Return [X, Y] of the center of cell containing provided text 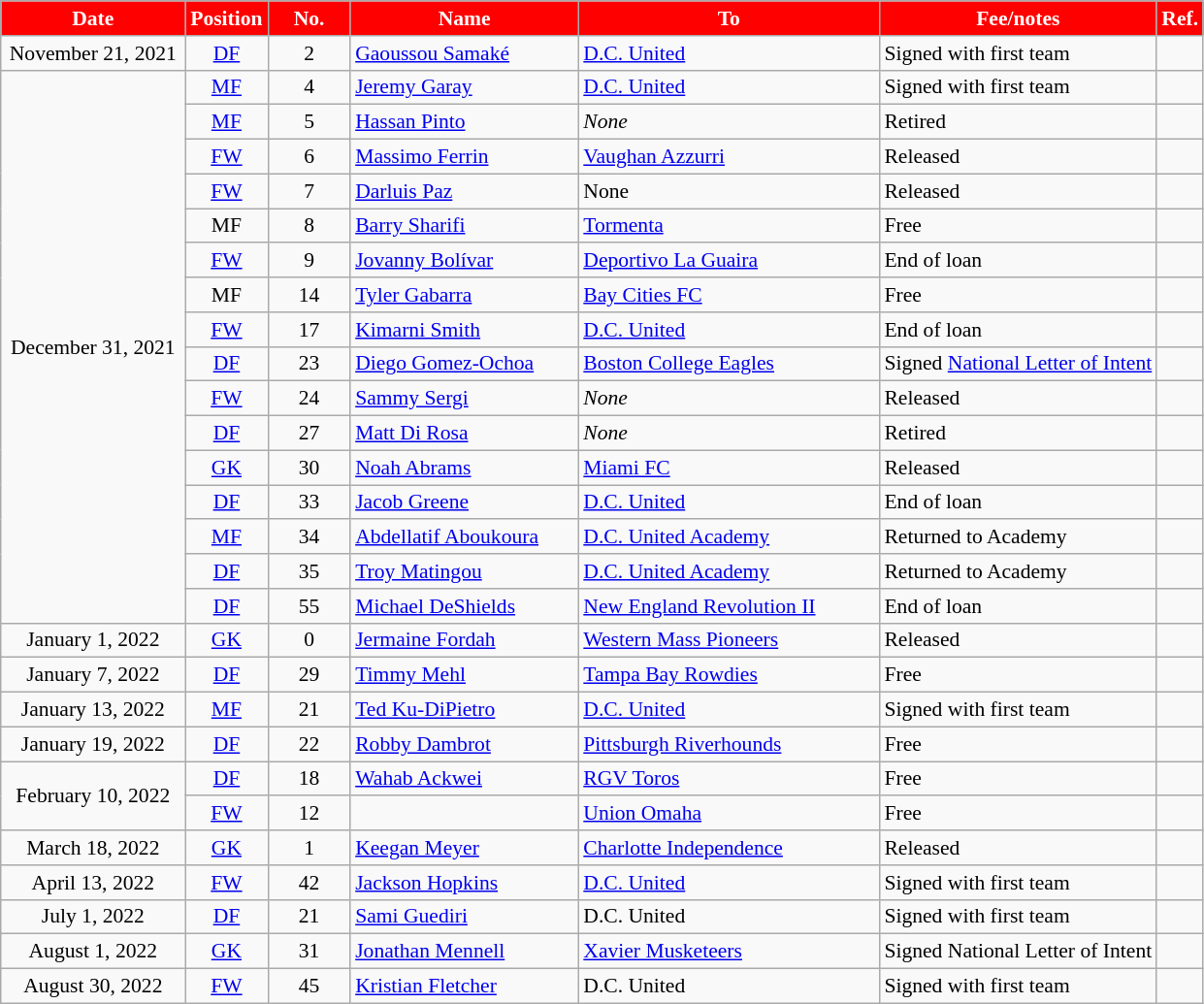
7 [309, 191]
23 [309, 364]
Kristian Fletcher [464, 987]
January 13, 2022 [93, 710]
6 [309, 157]
1 [309, 848]
24 [309, 399]
Keegan Meyer [464, 848]
5 [309, 122]
Jacob Greene [464, 502]
Boston College Eagles [729, 364]
Bay Cities FC [729, 295]
0 [309, 640]
Barry Sharifi [464, 226]
55 [309, 606]
Deportivo La Guaira [729, 261]
Massimo Ferrin [464, 157]
Abdellatif Aboukoura [464, 537]
January 7, 2022 [93, 675]
January 19, 2022 [93, 744]
45 [309, 987]
Ref. [1180, 18]
9 [309, 261]
February 10, 2022 [93, 795]
Michael DeShields [464, 606]
Jovanny Bolívar [464, 261]
Fee/notes [1018, 18]
Gaoussou Samaké [464, 53]
Troy Matingou [464, 571]
2 [309, 53]
April 13, 2022 [93, 883]
November 21, 2021 [93, 53]
Union Omaha [729, 814]
RGV Toros [729, 779]
22 [309, 744]
Position [227, 18]
Jermaine Fordah [464, 640]
Jeremy Garay [464, 87]
Matt Di Rosa [464, 434]
July 1, 2022 [93, 917]
Wahab Ackwei [464, 779]
Vaughan Azzurri [729, 157]
August 1, 2022 [93, 952]
Western Mass Pioneers [729, 640]
Tampa Bay Rowdies [729, 675]
Jackson Hopkins [464, 883]
14 [309, 295]
Name [464, 18]
Tyler Gabarra [464, 295]
4 [309, 87]
Sami Guediri [464, 917]
Xavier Musketeers [729, 952]
Kimarni Smith [464, 330]
34 [309, 537]
Darluis Paz [464, 191]
Ted Ku-DiPietro [464, 710]
January 1, 2022 [93, 640]
Timmy Mehl [464, 675]
18 [309, 779]
17 [309, 330]
Diego Gomez-Ochoa [464, 364]
8 [309, 226]
Jonathan Mennell [464, 952]
27 [309, 434]
29 [309, 675]
42 [309, 883]
To [729, 18]
Noah Abrams [464, 468]
30 [309, 468]
No. [309, 18]
Robby Dambrot [464, 744]
12 [309, 814]
Pittsburgh Riverhounds [729, 744]
Sammy Sergi [464, 399]
33 [309, 502]
35 [309, 571]
Miami FC [729, 468]
March 18, 2022 [93, 848]
Hassan Pinto [464, 122]
Charlotte Independence [729, 848]
Date [93, 18]
December 31, 2021 [93, 346]
31 [309, 952]
August 30, 2022 [93, 987]
Tormenta [729, 226]
New England Revolution II [729, 606]
